Search for the cell housing the specified text and yield its [X, Y] center coordinate. 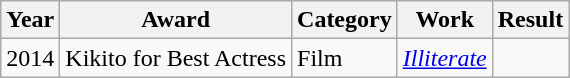
Category [345, 20]
Award [176, 20]
Work [444, 20]
Illiterate [444, 58]
Kikito for Best Actress [176, 58]
Result [530, 20]
Year [30, 20]
2014 [30, 58]
Film [345, 58]
